Provide the (X, Y) coordinate of the cell's center where the given text is located.  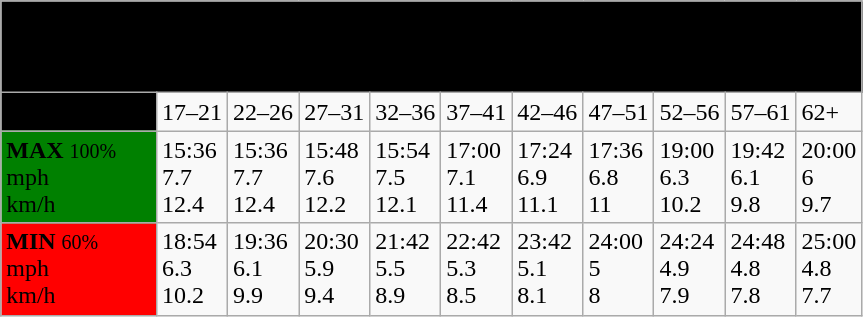
24:484.87.8 (760, 269)
MIN 60%mphkm/h (79, 269)
57–61 (760, 112)
62+ (829, 112)
19:006.310.2 (690, 177)
25:004.87.7 (829, 269)
24:0058 (618, 269)
17:246.911.1 (548, 177)
17:366.811 (618, 177)
20:0069.7 (829, 177)
52–56 (690, 112)
15:487.612.2 (334, 177)
19:366.19.9 (264, 269)
23:425.18.1 (548, 269)
2-MILE RUN (3.2 km)FEMALE(time; average speed: mph / km/h) (432, 47)
17:007.111.4 (476, 177)
22–26 (264, 112)
17–21 (192, 112)
37–41 (476, 112)
42–46 (548, 112)
21:425.58.9 (406, 269)
22:425.38.5 (476, 269)
18:546.310.2 (192, 269)
27–31 (334, 112)
AGE GROUP (79, 112)
32–36 (406, 112)
MAX 100%mphkm/h (79, 177)
19:426.19.8 (760, 177)
15:547.512.1 (406, 177)
47–51 (618, 112)
24:244.97.9 (690, 269)
20:305.99.4 (334, 269)
